For the text-containing cell, return its midpoint in (X, Y) coordinate format. 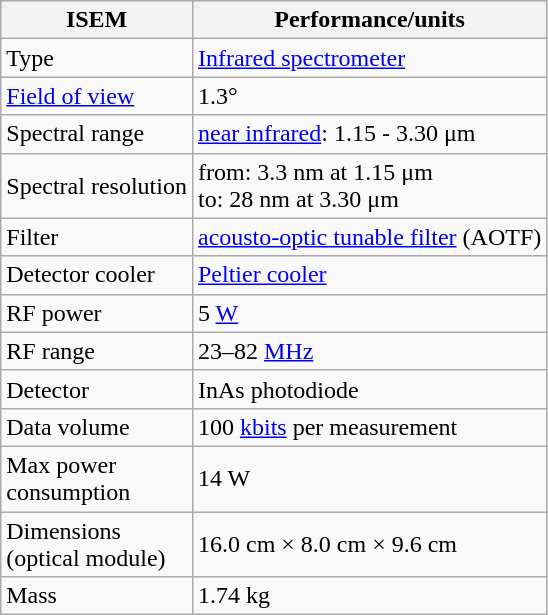
1.74 kg (369, 596)
Performance/units (369, 20)
Filter (97, 237)
Max powerconsumption (97, 478)
16.0 cm × 8.0 cm × 9.6 cm (369, 544)
Peltier cooler (369, 275)
Field of view (97, 96)
near infrared: 1.15 - 3.30 μm (369, 134)
14 W (369, 478)
Data volume (97, 427)
Spectral range (97, 134)
Spectral resolution (97, 186)
Mass (97, 596)
23–82 MHz (369, 351)
Detector cooler (97, 275)
RF range (97, 351)
100 kbits per measurement (369, 427)
Infrared spectrometer (369, 58)
InAs photodiode (369, 389)
Dimensions(optical module) (97, 544)
1.3° (369, 96)
ISEM (97, 20)
RF power (97, 313)
Detector (97, 389)
from: 3.3 nm at 1.15 μm to: 28 nm at 3.30 μm (369, 186)
5 W (369, 313)
Type (97, 58)
acousto-optic tunable filter (AOTF) (369, 237)
